Pinpoint the cell where the given text exists, returning its [X, Y] midpoint coordinate. 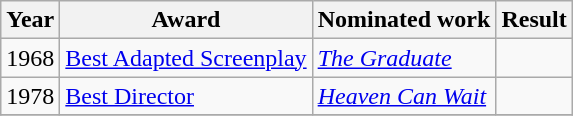
Award [186, 20]
Best Adapted Screenplay [186, 58]
Year [30, 20]
Nominated work [404, 20]
Result [534, 20]
Best Director [186, 96]
1968 [30, 58]
1978 [30, 96]
Heaven Can Wait [404, 96]
The Graduate [404, 58]
